Provide the [x, y] coordinate of the cell's center where the given text is located.  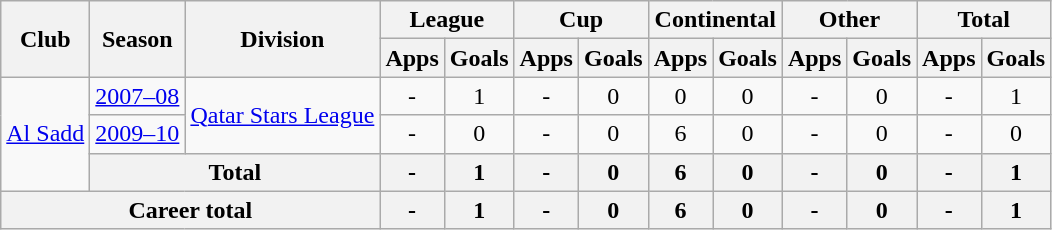
Cup [581, 20]
2007–08 [138, 96]
League [447, 20]
Career total [190, 210]
Other [849, 20]
Al Sadd [46, 134]
Season [138, 39]
Club [46, 39]
Qatar Stars League [282, 115]
Division [282, 39]
2009–10 [138, 134]
Continental [715, 20]
